Return the [X, Y] coordinate for the center point of the cell that contains the specified text.  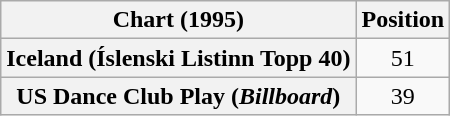
51 [403, 58]
Chart (1995) [178, 20]
Iceland (Íslenski Listinn Topp 40) [178, 58]
Position [403, 20]
US Dance Club Play (Billboard) [178, 96]
39 [403, 96]
